Determine the [X, Y] coordinate at the center of the cell enclosing the given text.  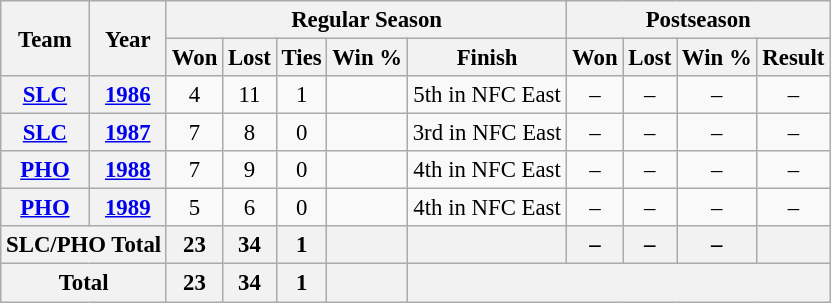
Total [84, 283]
Ties [302, 58]
Year [128, 38]
4 [194, 95]
1988 [128, 170]
6 [250, 208]
SLC/PHO Total [84, 245]
Finish [486, 58]
1986 [128, 95]
11 [250, 95]
Regular Season [366, 20]
3rd in NFC East [486, 133]
5th in NFC East [486, 95]
8 [250, 133]
1989 [128, 208]
5 [194, 208]
9 [250, 170]
Team [45, 38]
1987 [128, 133]
Postseason [698, 20]
Result [794, 58]
